Provide the (X, Y) coordinate of the cell's center where the given text is located.  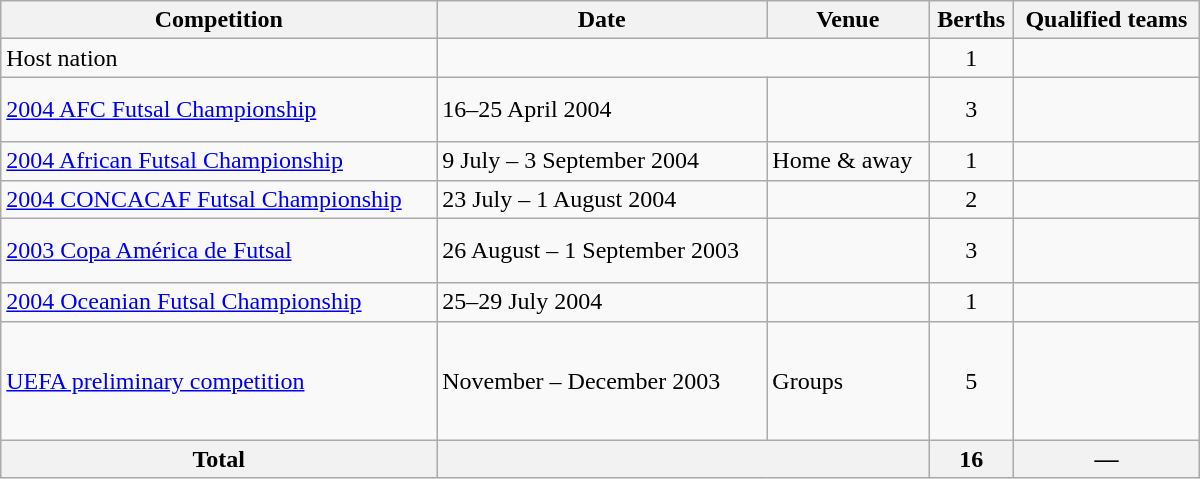
November – December 2003 (602, 380)
Home & away (848, 161)
16 (972, 459)
2004 African Futsal Championship (219, 161)
Berths (972, 20)
Qualified teams (1107, 20)
25–29 July 2004 (602, 302)
2 (972, 199)
16–25 April 2004 (602, 110)
Groups (848, 380)
UEFA preliminary competition (219, 380)
Venue (848, 20)
23 July – 1 August 2004 (602, 199)
— (1107, 459)
2004 AFC Futsal Championship (219, 110)
9 July – 3 September 2004 (602, 161)
5 (972, 380)
Host nation (219, 58)
2004 Oceanian Futsal Championship (219, 302)
Competition (219, 20)
Total (219, 459)
2004 CONCACAF Futsal Championship (219, 199)
Date (602, 20)
26 August – 1 September 2003 (602, 250)
2003 Copa América de Futsal (219, 250)
